Locate the cell with the specified text and output its (X, Y) center coordinate. 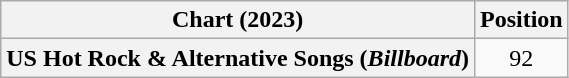
92 (521, 58)
Chart (2023) (238, 20)
Position (521, 20)
US Hot Rock & Alternative Songs (Billboard) (238, 58)
